Capture the cell that displays the provided text and extract its (X, Y) central coordinate. 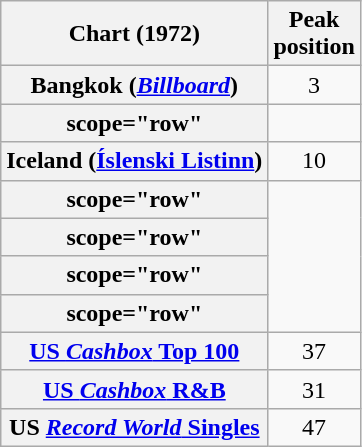
31 (314, 389)
US Cashbox R&B (134, 389)
Peakposition (314, 34)
Chart (1972) (134, 34)
10 (314, 161)
US Record World Singles (134, 427)
47 (314, 427)
Bangkok (Billboard) (134, 85)
37 (314, 351)
US Cashbox Top 100 (134, 351)
Iceland (Íslenski Listinn) (134, 161)
3 (314, 85)
